Pinpoint the cell where the given text exists, returning its [X, Y] midpoint coordinate. 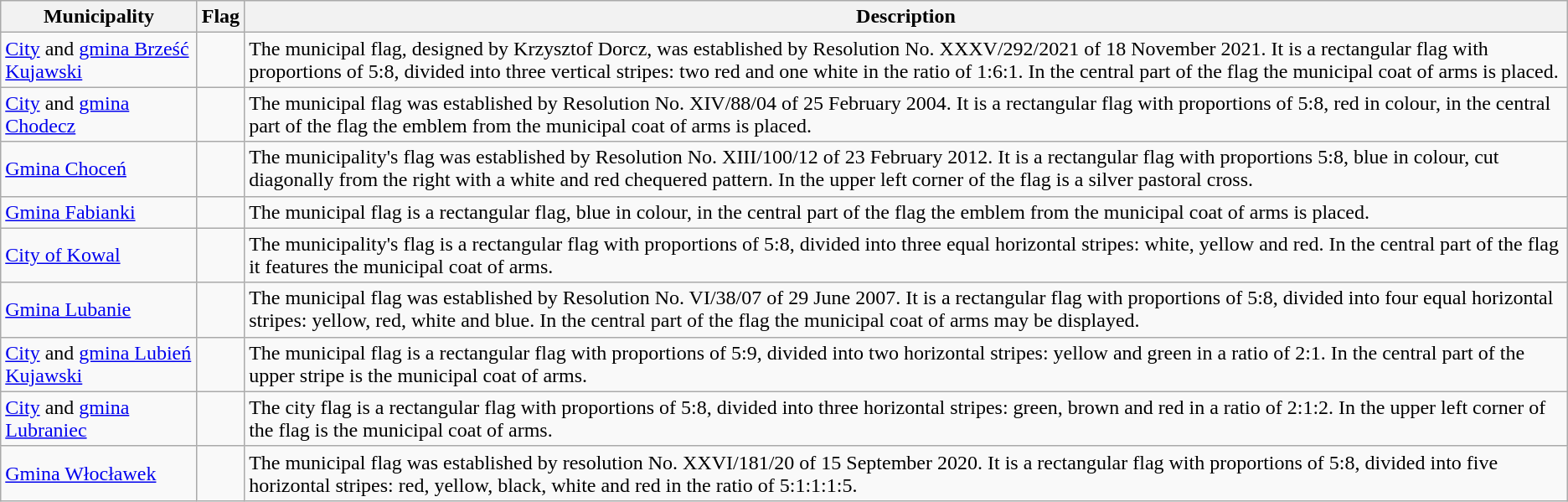
City and gmina Brześć Kujawski [99, 60]
Gmina Choceń [99, 169]
Description [906, 17]
Flag [220, 17]
City and gmina Lubień Kujawski [99, 364]
City and gmina Chodecz [99, 114]
City of Kowal [99, 255]
City and gmina Lubraniec [99, 419]
Municipality [99, 17]
Gmina Lubanie [99, 310]
Gmina Włocławek [99, 473]
The municipal flag is a rectangular flag, blue in colour, in the central part of the flag the emblem from the municipal coat of arms is placed. [906, 212]
Gmina Fabianki [99, 212]
